From the cell containing the given text, extract its center point as (X, Y) coordinate. 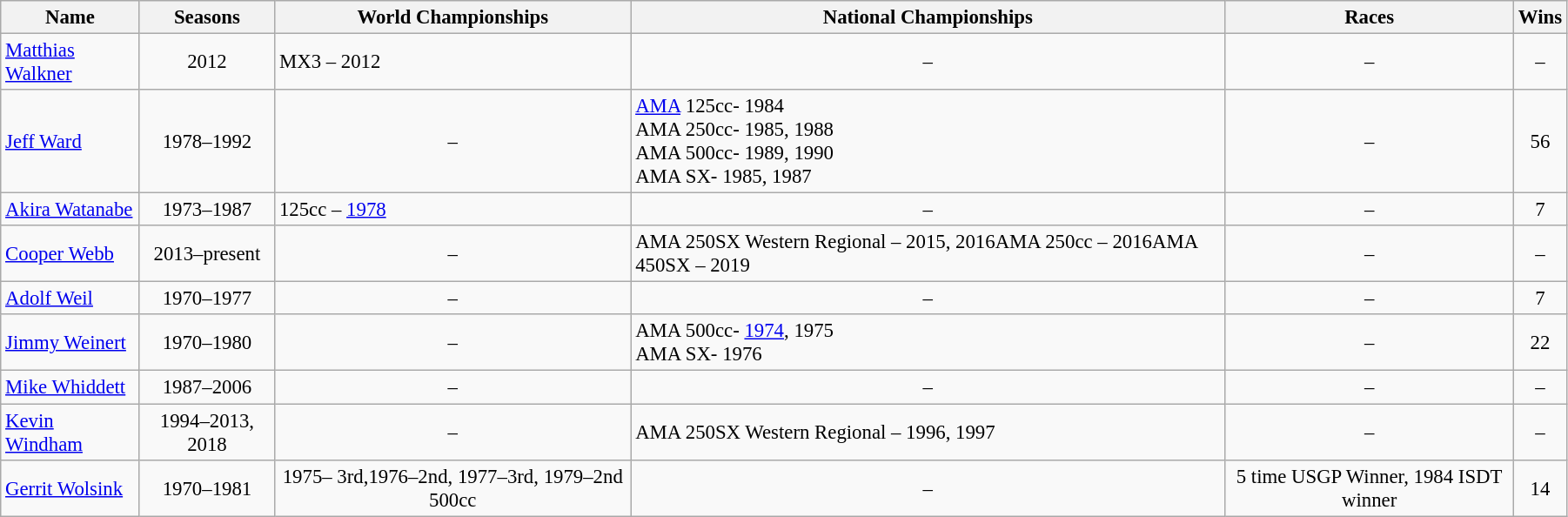
14 (1540, 487)
Name (70, 17)
World Championships (452, 17)
1970–1981 (207, 487)
22 (1540, 343)
5 time USGP Winner, 1984 ISDT winner (1370, 487)
Cooper Webb (70, 254)
National Championships (928, 17)
56 (1540, 141)
Seasons (207, 17)
MX3 – 2012 (452, 63)
Adolf Weil (70, 299)
1970–1980 (207, 343)
Races (1370, 17)
AMA 500cc- 1974, 1975AMA SX- 1976 (928, 343)
1978–1992 (207, 141)
1973–1987 (207, 210)
Jimmy Weinert (70, 343)
1987–2006 (207, 387)
Kevin Windham (70, 432)
AMA 125cc- 1984AMA 250cc- 1985, 1988AMA 500cc- 1989, 1990AMA SX- 1985, 1987 (928, 141)
1994–2013, 2018 (207, 432)
Wins (1540, 17)
Akira Watanabe (70, 210)
2013–present (207, 254)
125cc – 1978 (452, 210)
Mike Whiddett (70, 387)
Matthias Walkner (70, 63)
2012 (207, 63)
Jeff Ward (70, 141)
1970–1977 (207, 299)
AMA 250SX Western Regional – 2015, 2016AMA 250cc – 2016AMA 450SX – 2019 (928, 254)
AMA 250SX Western Regional – 1996, 1997 (928, 432)
1975– 3rd,1976–2nd, 1977–3rd, 1979–2nd 500cc (452, 487)
Gerrit Wolsink (70, 487)
